Return (X, Y) of the center of cell containing provided text 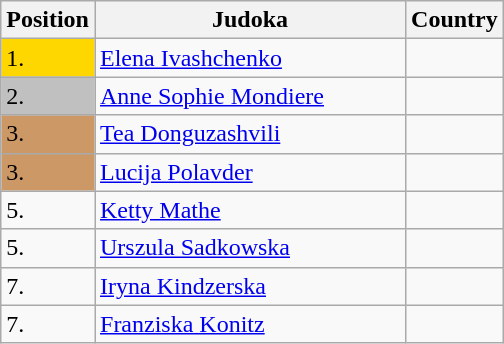
Iryna Kindzerska (250, 286)
Judoka (250, 20)
Franziska Konitz (250, 324)
2. (48, 96)
Anne Sophie Mondiere (250, 96)
Lucija Polavder (250, 172)
Position (48, 20)
Elena Ivashchenko (250, 58)
Urszula Sadkowska (250, 248)
Tea Donguzashvili (250, 134)
Ketty Mathe (250, 210)
1. (48, 58)
Country (455, 20)
